From the cell containing the given text, extract its center point as [X, Y] coordinate. 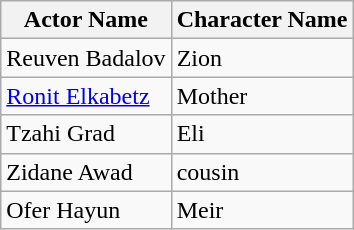
cousin [262, 172]
Meir [262, 210]
Eli [262, 134]
Zidane Awad [86, 172]
Character Name [262, 20]
Ofer Hayun [86, 210]
Mother [262, 96]
Zion [262, 58]
Reuven Badalov [86, 58]
Ronit Elkabetz [86, 96]
Actor Name [86, 20]
Tzahi Grad [86, 134]
